Capture the cell that displays the provided text and extract its (X, Y) central coordinate. 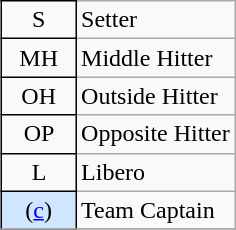
Team Captain (156, 210)
OH (39, 96)
S (39, 20)
Middle Hitter (156, 58)
Outside Hitter (156, 96)
Setter (156, 20)
Opposite Hitter (156, 134)
Libero (156, 172)
L (39, 172)
OP (39, 134)
MH (39, 58)
(c) (39, 210)
